Search for the cell housing the specified text and yield its [X, Y] center coordinate. 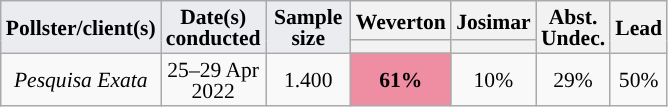
Abst.Undec. [573, 27]
Lead [638, 27]
61% [401, 79]
Pollster/client(s) [81, 27]
50% [638, 79]
10% [494, 79]
Weverton [401, 20]
25–29 Apr 2022 [214, 79]
1.400 [308, 79]
Date(s) conducted [214, 27]
Josimar [494, 20]
Pesquisa Exata [81, 79]
Sample size [308, 27]
29% [573, 79]
